Determine the [x, y] coordinate at the center of the cell enclosing the given text.  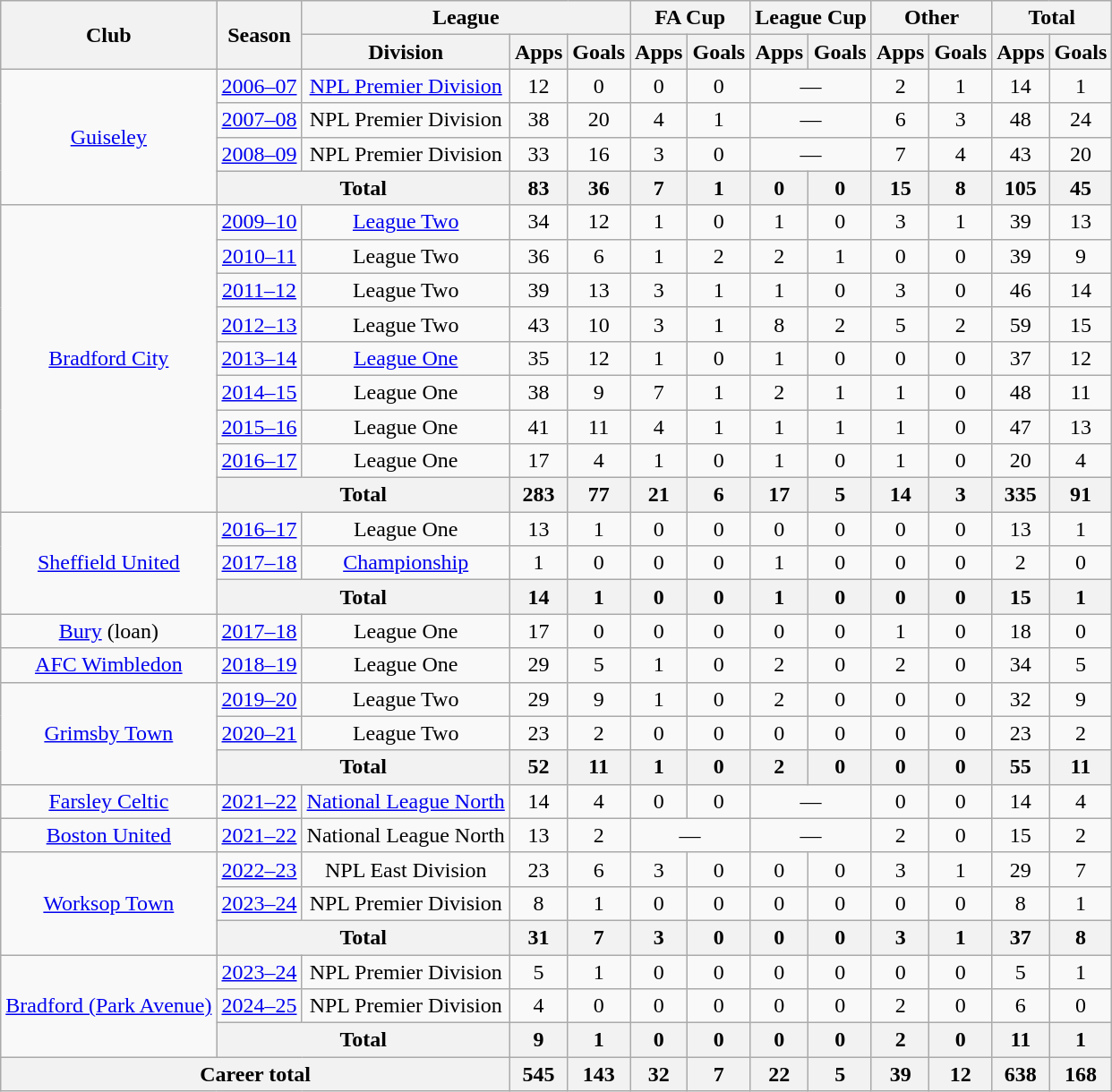
83 [538, 188]
2012–13 [260, 324]
24 [1081, 120]
10 [599, 324]
55 [1021, 767]
Sheffield United [109, 563]
35 [538, 358]
46 [1021, 290]
143 [599, 1074]
Worksop Town [109, 903]
NPL East Division [406, 869]
2015–16 [260, 427]
Bradford (Park Avenue) [109, 1005]
Career total [256, 1074]
Farsley Celtic [109, 801]
Boston United [109, 835]
77 [599, 495]
League Cup [811, 18]
47 [1021, 427]
52 [538, 767]
Bury (loan) [109, 631]
2018–19 [260, 665]
FA Cup [690, 18]
Championship [406, 563]
2007–08 [260, 120]
Grimsby Town [109, 733]
2024–25 [260, 1006]
16 [599, 154]
2009–10 [260, 222]
21 [659, 495]
45 [1081, 188]
59 [1021, 324]
335 [1021, 495]
31 [538, 937]
2008–09 [260, 154]
168 [1081, 1074]
2010–11 [260, 256]
545 [538, 1074]
638 [1021, 1074]
Club [109, 35]
League [466, 18]
2019–20 [260, 699]
Other [931, 18]
91 [1081, 495]
Guiseley [109, 137]
2006–07 [260, 86]
2014–15 [260, 392]
18 [1021, 631]
Bradford City [109, 358]
22 [779, 1074]
41 [538, 427]
Division [406, 52]
2020–21 [260, 733]
33 [538, 154]
2013–14 [260, 358]
2022–23 [260, 869]
105 [1021, 188]
Season [260, 35]
2011–12 [260, 290]
AFC Wimbledon [109, 665]
283 [538, 495]
